Search for the cell housing the specified text and yield its (x, y) center coordinate. 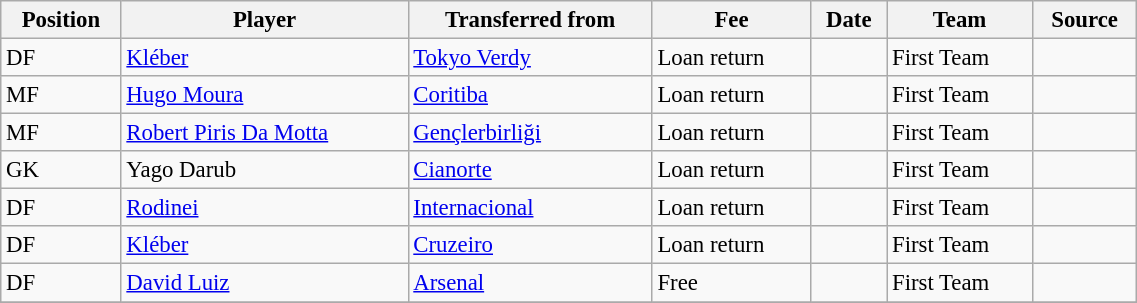
Tokyo Verdy (530, 58)
Arsenal (530, 283)
David Luiz (264, 283)
GK (61, 170)
Team (960, 20)
Robert Piris Da Motta (264, 133)
Free (732, 283)
Coritiba (530, 95)
Cianorte (530, 170)
Position (61, 20)
Hugo Moura (264, 95)
Yago Darub (264, 170)
Internacional (530, 208)
Cruzeiro (530, 245)
Gençlerbirliği (530, 133)
Date (849, 20)
Player (264, 20)
Source (1084, 20)
Transferred from (530, 20)
Rodinei (264, 208)
Fee (732, 20)
